Return (x, y) of the center of cell containing provided text 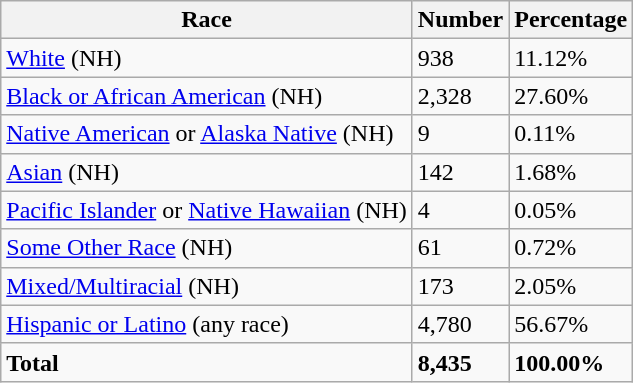
2,328 (460, 96)
Percentage (571, 20)
Race (207, 20)
Some Other Race (NH) (207, 248)
Pacific Islander or Native Hawaiian (NH) (207, 210)
1.68% (571, 172)
142 (460, 172)
4,780 (460, 324)
Black or African American (NH) (207, 96)
Number (460, 20)
Mixed/Multiracial (NH) (207, 286)
100.00% (571, 362)
0.05% (571, 210)
938 (460, 58)
0.11% (571, 134)
8,435 (460, 362)
Native American or Alaska Native (NH) (207, 134)
9 (460, 134)
4 (460, 210)
173 (460, 286)
56.67% (571, 324)
White (NH) (207, 58)
27.60% (571, 96)
Asian (NH) (207, 172)
2.05% (571, 286)
11.12% (571, 58)
61 (460, 248)
0.72% (571, 248)
Total (207, 362)
Hispanic or Latino (any race) (207, 324)
